Find where the given text appears and provide that cell's center as (x, y) coordinate. 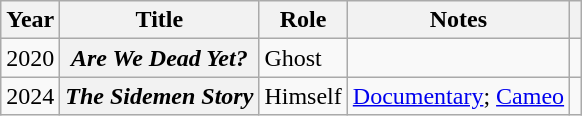
Notes (458, 20)
The Sidemen Story (160, 96)
2020 (30, 58)
Role (303, 20)
2024 (30, 96)
Title (160, 20)
Himself (303, 96)
Ghost (303, 58)
Year (30, 20)
Documentary; Cameo (458, 96)
Are We Dead Yet? (160, 58)
